Pinpoint the cell where the given text exists, returning its [X, Y] midpoint coordinate. 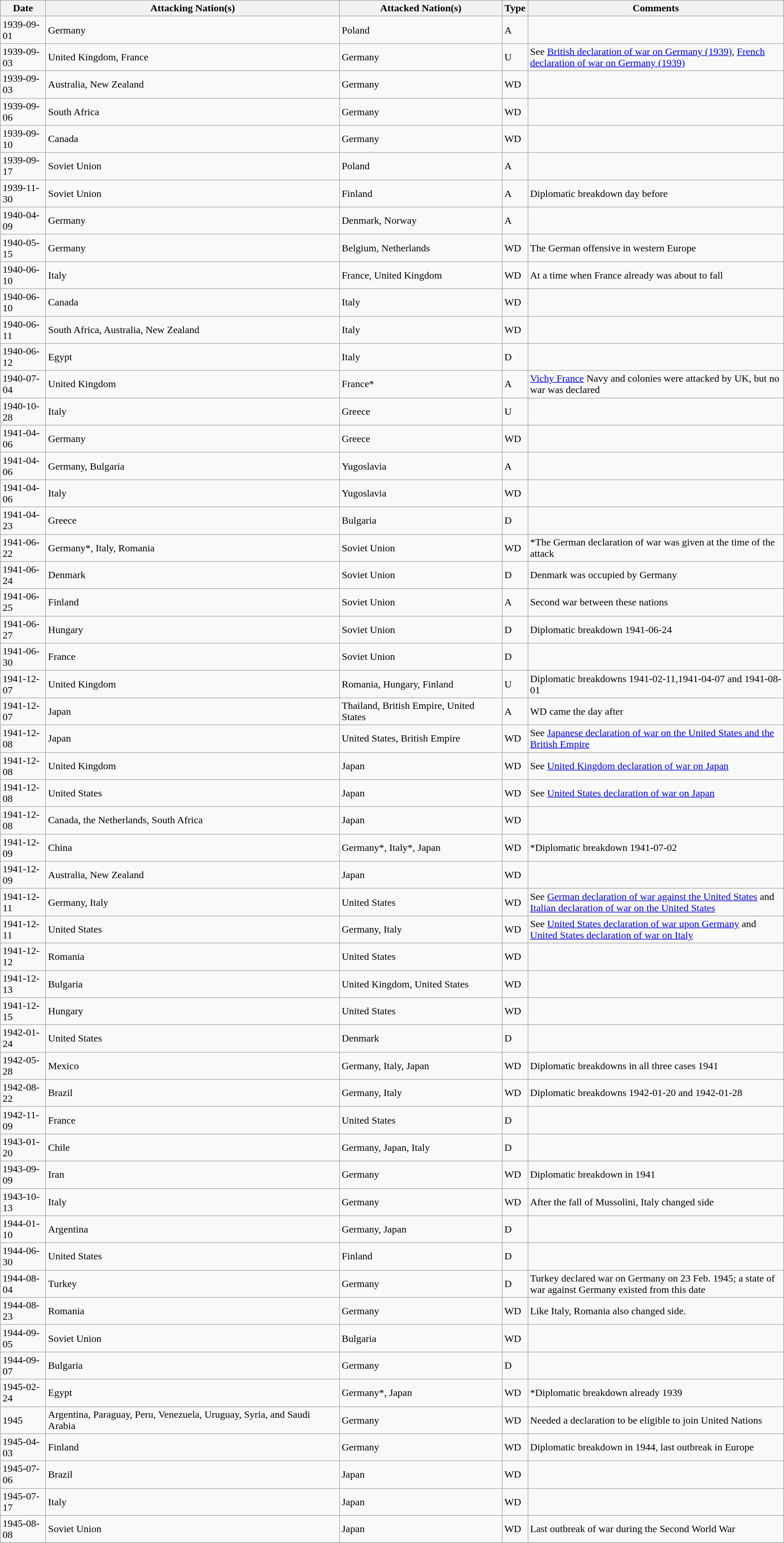
Chile [193, 1147]
1939-09-01 [23, 30]
Like Italy, Romania also changed side. [656, 1311]
See United States declaration of war on Japan [656, 793]
Germany, Japan [420, 1229]
1939-09-10 [23, 139]
Vichy France Navy and colonies were attacked by UK, but no war was declared [656, 385]
1945-08-08 [23, 1529]
1941-12-13 [23, 984]
1944-09-05 [23, 1338]
1941-06-30 [23, 657]
Attacked Nation(s) [420, 8]
Germany, Italy, Japan [420, 1066]
1944-01-10 [23, 1229]
1942-05-28 [23, 1066]
Diplomatic breakdowns 1941-02-11,1941-04-07 and 1941-08-01 [656, 684]
1945-07-06 [23, 1475]
1941-06-27 [23, 629]
1944-06-30 [23, 1257]
Turkey declared war on Germany on 23 Feb. 1945; a state of war against Germany existed from this date [656, 1284]
*Diplomatic breakdown 1941-07-02 [656, 848]
Needed a declaration to be eligible to join United Nations [656, 1420]
1940-10-28 [23, 411]
Comments [656, 8]
1941-12-15 [23, 1011]
*Diplomatic breakdown already 1939 [656, 1393]
Germany, Japan, Italy [420, 1147]
Argentina, Paraguay, Peru, Venezuela, Uruguay, Syria, and Saudi Arabia [193, 1420]
Iran [193, 1175]
1940-05-15 [23, 248]
1944-08-04 [23, 1284]
The German offensive in western Europe [656, 248]
South Africa, Australia, New Zealand [193, 329]
1939-09-06 [23, 111]
1939-09-17 [23, 166]
Germany, Bulgaria [193, 466]
Germany*, Italy*, Japan [420, 848]
At a time when France already was about to fall [656, 275]
Turkey [193, 1284]
Canada, the Netherlands, South Africa [193, 820]
Thailand, British Empire, United States [420, 711]
Belgium, Netherlands [420, 248]
Diplomatic breakdowns 1942-01-20 and 1942-01-28 [656, 1093]
See German declaration of war against the United States and Italian declaration of war on the United States [656, 902]
Date [23, 8]
1941-06-25 [23, 602]
1941-12-12 [23, 957]
After the fall of Mussolini, Italy changed side [656, 1202]
1941-06-24 [23, 575]
1940-06-12 [23, 357]
Diplomatic breakdowns in all three cases 1941 [656, 1066]
1945-02-24 [23, 1393]
See British declaration of war on Germany (1939), French declaration of war on Germany (1939) [656, 57]
WD came the day after [656, 711]
1943-10-13 [23, 1202]
1942-11-09 [23, 1120]
China [193, 848]
1945-04-03 [23, 1447]
1943-09-09 [23, 1175]
See United States declaration of war upon Germany and United States declaration of war on Italy [656, 929]
Diplomatic breakdown 1941-06-24 [656, 629]
1942-01-24 [23, 1038]
Mexico [193, 1066]
France, United Kingdom [420, 275]
See United Kingdom declaration of war on Japan [656, 766]
Diplomatic breakdown in 1941 [656, 1175]
*The German declaration of war was given at the time of the attack [656, 548]
1940-04-09 [23, 220]
1939-11-30 [23, 194]
1943-01-20 [23, 1147]
Type [515, 8]
Attacking Nation(s) [193, 8]
United Kingdom, France [193, 57]
Argentina [193, 1229]
Denmark, Norway [420, 220]
1941-04-23 [23, 520]
1940-07-04 [23, 385]
Diplomatic breakdown in 1944, last outbreak in Europe [656, 1447]
1945-07-17 [23, 1502]
Last outbreak of war during the Second World War [656, 1529]
Romania, Hungary, Finland [420, 684]
1944-09-07 [23, 1366]
United Kingdom, United States [420, 984]
Germany*, Japan [420, 1393]
1942-08-22 [23, 1093]
South Africa [193, 111]
Diplomatic breakdown day before [656, 194]
1940-06-11 [23, 329]
France* [420, 385]
See Japanese declaration of war on the United States and the British Empire [656, 738]
1945 [23, 1420]
United States, British Empire [420, 738]
Second war between these nations [656, 602]
Denmark was occupied by Germany [656, 575]
1944-08-23 [23, 1311]
1941-06-22 [23, 548]
Germany*, Italy, Romania [193, 548]
